Capture the cell that displays the provided text and extract its [x, y] central coordinate. 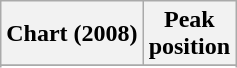
Peakposition [189, 34]
Chart (2008) [72, 34]
